For the text-containing cell, return its midpoint in [X, Y] coordinate format. 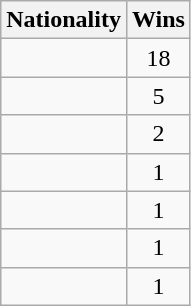
Wins [158, 20]
5 [158, 96]
Nationality [64, 20]
2 [158, 134]
18 [158, 58]
